From the cell containing the given text, extract its center point as (x, y) coordinate. 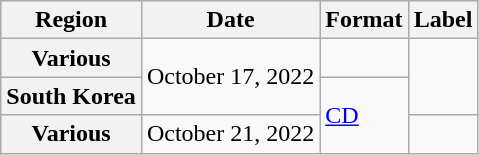
South Korea (72, 96)
October 21, 2022 (230, 134)
Label (443, 20)
Date (230, 20)
Format (364, 20)
CD (364, 115)
Region (72, 20)
October 17, 2022 (230, 77)
